Output the [X, Y] coordinate of the center of the cell containing the given text.  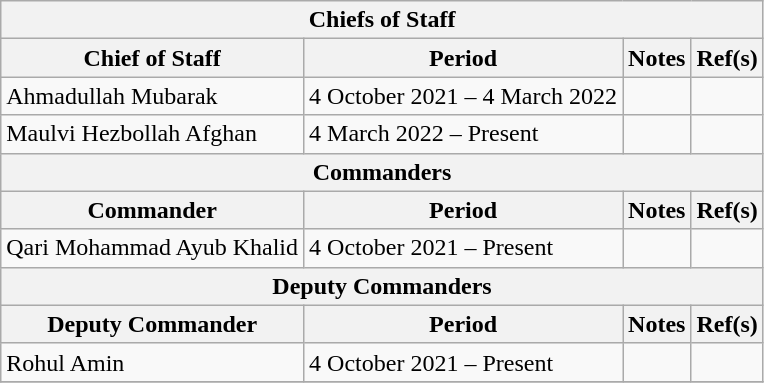
Rohul Amin [152, 362]
Maulvi Hezbollah Afghan [152, 134]
4 October 2021 – 4 March 2022 [464, 96]
Ahmadullah Mubarak [152, 96]
Qari Mohammad Ayub Khalid [152, 248]
Commanders [382, 172]
4 March 2022 – Present [464, 134]
Deputy Commander [152, 324]
Deputy Commanders [382, 286]
Chiefs of Staff [382, 20]
Chief of Staff [152, 58]
Commander [152, 210]
